Determine the (X, Y) coordinate at the center of the cell enclosing the given text.  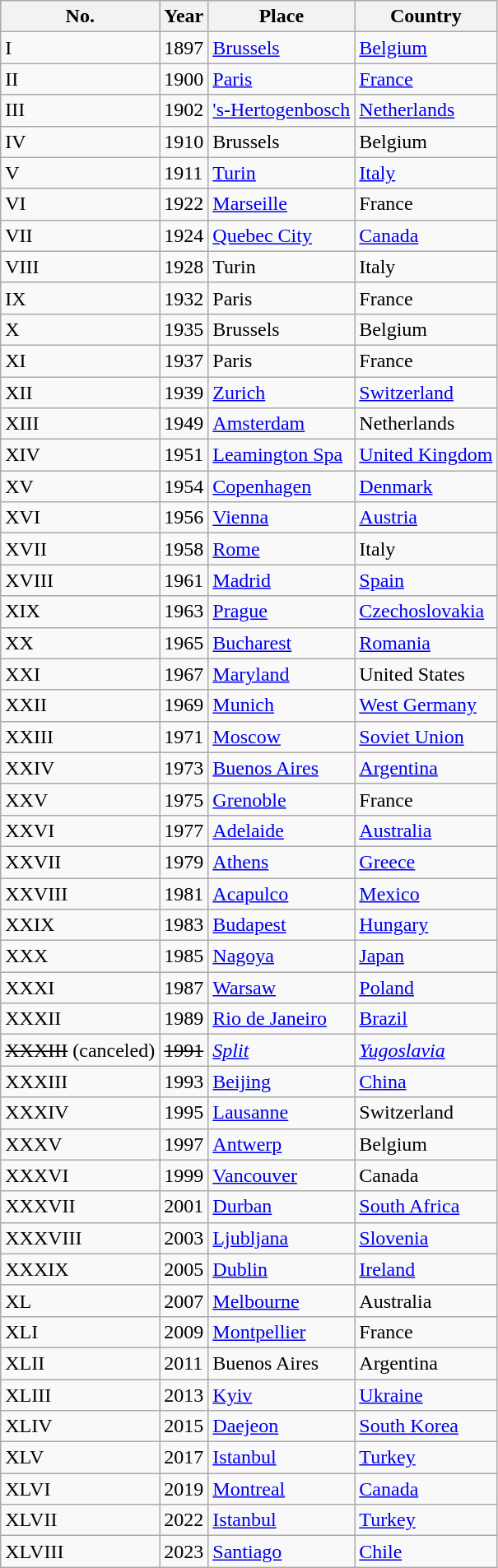
XXXIII (canceled) (81, 1050)
XXX (81, 956)
XI (81, 361)
Ukraine (426, 1395)
III (81, 110)
XVI (81, 518)
Poland (426, 988)
No. (81, 16)
1935 (184, 329)
United States (426, 674)
Bucharest (282, 643)
South Korea (426, 1426)
1967 (184, 674)
Budapest (282, 925)
Split (282, 1050)
Quebec City (282, 235)
XLII (81, 1363)
1971 (184, 737)
Slovenia (426, 1238)
2015 (184, 1426)
Leamington Spa (282, 455)
XXXIX (81, 1269)
Marseille (282, 204)
Place (282, 16)
XIX (81, 612)
1911 (184, 173)
1956 (184, 518)
XLI (81, 1332)
Czechoslovakia (426, 612)
1987 (184, 988)
XLVII (81, 1520)
Madrid (282, 580)
VIII (81, 267)
1932 (184, 298)
2022 (184, 1520)
1993 (184, 1082)
Rio de Janeiro (282, 1019)
Grenoble (282, 799)
XXIV (81, 768)
1937 (184, 361)
Rome (282, 549)
XXIII (81, 737)
XIV (81, 455)
Durban (282, 1207)
XLVI (81, 1489)
XXII (81, 705)
1939 (184, 393)
XX (81, 643)
Santiago (282, 1552)
XXXIV (81, 1113)
West Germany (426, 705)
1902 (184, 110)
2023 (184, 1552)
XXIX (81, 925)
2009 (184, 1332)
1910 (184, 142)
XXXII (81, 1019)
XVII (81, 549)
2001 (184, 1207)
1961 (184, 580)
XVIII (81, 580)
1924 (184, 235)
1897 (184, 48)
United Kingdom (426, 455)
XXVII (81, 862)
1922 (184, 204)
XLV (81, 1458)
Antwerp (282, 1144)
XXVI (81, 831)
1989 (184, 1019)
XV (81, 486)
1928 (184, 267)
XXVIII (81, 893)
Country (426, 16)
II (81, 79)
Greece (426, 862)
Soviet Union (426, 737)
Hungary (426, 925)
1958 (184, 549)
XXI (81, 674)
1983 (184, 925)
2011 (184, 1363)
XXXI (81, 988)
XLIII (81, 1395)
XII (81, 393)
Amsterdam (282, 424)
1981 (184, 893)
Prague (282, 612)
Chile (426, 1552)
Melbourne (282, 1300)
XIII (81, 424)
1973 (184, 768)
VI (81, 204)
2007 (184, 1300)
1997 (184, 1144)
XXXVII (81, 1207)
1951 (184, 455)
2005 (184, 1269)
I (81, 48)
XXXIII (81, 1082)
1969 (184, 705)
1979 (184, 862)
Japan (426, 956)
Acapulco (282, 893)
Montreal (282, 1489)
1975 (184, 799)
Year (184, 16)
1995 (184, 1113)
China (426, 1082)
Yugoslavia (426, 1050)
Munich (282, 705)
XXXVI (81, 1175)
XXV (81, 799)
Mexico (426, 893)
Vienna (282, 518)
Ireland (426, 1269)
Copenhagen (282, 486)
Ljubljana (282, 1238)
V (81, 173)
Zurich (282, 393)
Daejeon (282, 1426)
Kyiv (282, 1395)
1963 (184, 612)
1965 (184, 643)
2019 (184, 1489)
IX (81, 298)
2013 (184, 1395)
1949 (184, 424)
1900 (184, 79)
Adelaide (282, 831)
IV (81, 142)
XLVIII (81, 1552)
Beijing (282, 1082)
1999 (184, 1175)
South Africa (426, 1207)
Vancouver (282, 1175)
Maryland (282, 674)
1991 (184, 1050)
Moscow (282, 737)
XLIV (81, 1426)
VII (81, 235)
Athens (282, 862)
XXXV (81, 1144)
Austria (426, 518)
Montpellier (282, 1332)
Brazil (426, 1019)
Romania (426, 643)
1985 (184, 956)
X (81, 329)
's-Hertogenbosch (282, 110)
Nagoya (282, 956)
XXXVIII (81, 1238)
XL (81, 1300)
Lausanne (282, 1113)
2017 (184, 1458)
1954 (184, 486)
1977 (184, 831)
Dublin (282, 1269)
Denmark (426, 486)
2003 (184, 1238)
Spain (426, 580)
Warsaw (282, 988)
